Find where the given text appears and provide that cell's center as (X, Y) coordinate. 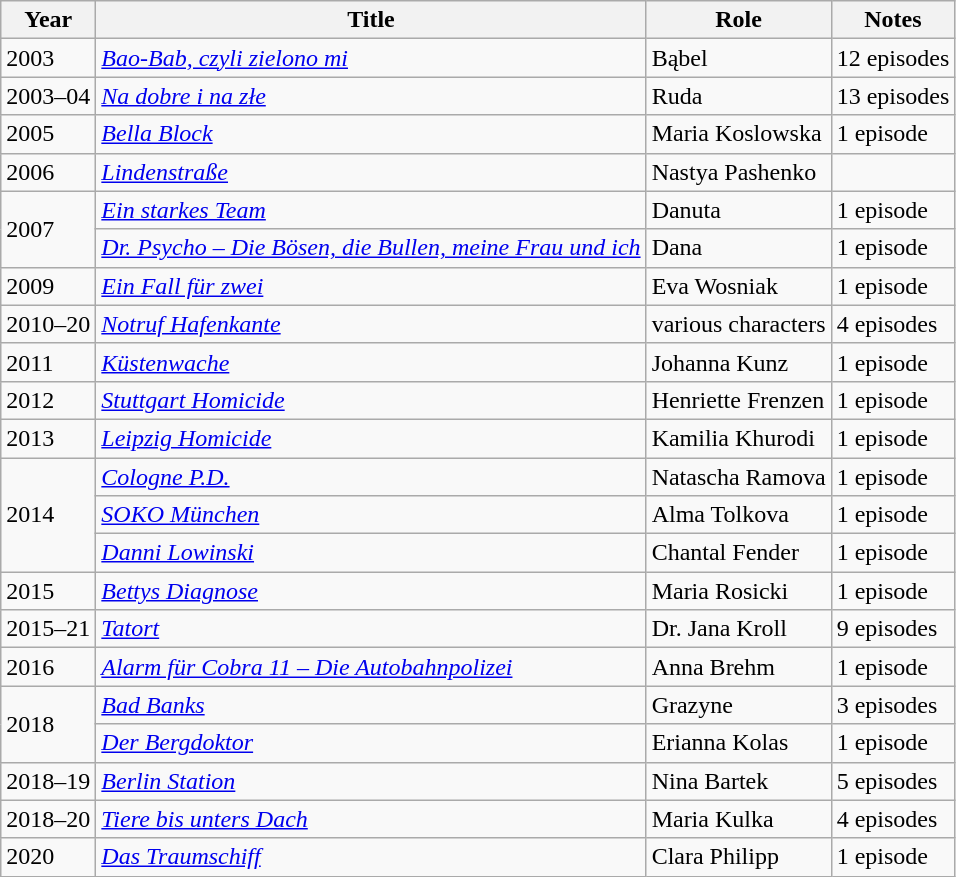
Notes (893, 20)
Johanna Kunz (738, 362)
Tatort (371, 629)
SOKO München (371, 515)
Role (738, 20)
2009 (48, 286)
Year (48, 20)
Dr. Jana Kroll (738, 629)
Ein starkes Team (371, 210)
Ein Fall für zwei (371, 286)
Henriette Frenzen (738, 400)
2012 (48, 400)
3 episodes (893, 705)
Alma Tolkova (738, 515)
Chantal Fender (738, 553)
9 episodes (893, 629)
2015 (48, 591)
Bad Banks (371, 705)
Bąbel (738, 58)
Kamilia Khurodi (738, 438)
2005 (48, 134)
2020 (48, 857)
Das Traumschiff (371, 857)
Leipzig Homicide (371, 438)
2013 (48, 438)
2015–21 (48, 629)
Title (371, 20)
Küstenwache (371, 362)
Grazyne (738, 705)
Danni Lowinski (371, 553)
Danuta (738, 210)
12 episodes (893, 58)
Berlin Station (371, 781)
Maria Rosicki (738, 591)
Tiere bis unters Dach (371, 819)
Clara Philipp (738, 857)
Ruda (738, 96)
2007 (48, 229)
Anna Brehm (738, 667)
Lindenstraße (371, 172)
Eva Wosniak (738, 286)
Notruf Hafenkante (371, 324)
2018–19 (48, 781)
Maria Koslowska (738, 134)
Dana (738, 248)
Dr. Psycho – Die Bösen, die Bullen, meine Frau und ich (371, 248)
Cologne P.D. (371, 477)
2014 (48, 515)
Natascha Ramova (738, 477)
2018–20 (48, 819)
2006 (48, 172)
2011 (48, 362)
Der Bergdoktor (371, 743)
13 episodes (893, 96)
Nina Bartek (738, 781)
Bao-Bab, czyli zielono mi (371, 58)
various characters (738, 324)
Alarm für Cobra 11 – Die Autobahnpolizei (371, 667)
2003 (48, 58)
Stuttgart Homicide (371, 400)
Bettys Diagnose (371, 591)
Maria Kulka (738, 819)
2018 (48, 724)
Bella Block (371, 134)
2010–20 (48, 324)
Erianna Kolas (738, 743)
Nastya Pashenko (738, 172)
Na dobre i na złe (371, 96)
5 episodes (893, 781)
2016 (48, 667)
2003–04 (48, 96)
